Search for the cell housing the specified text and yield its (X, Y) center coordinate. 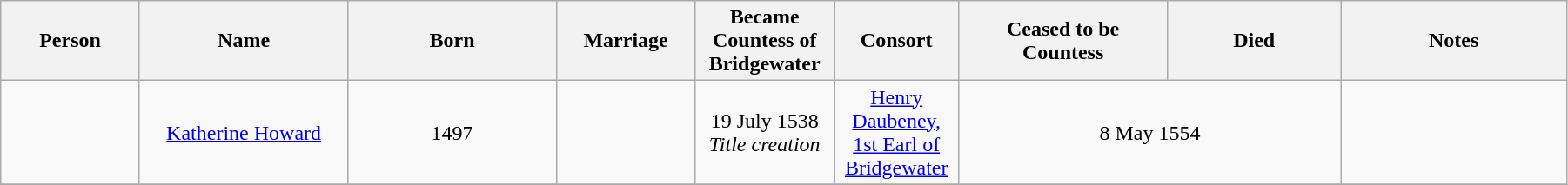
Katherine Howard (244, 132)
Person (70, 41)
19 July 1538 Title creation (765, 132)
Name (244, 41)
1497 (452, 132)
Henry Daubeney, 1st Earl of Bridgewater (896, 132)
Became Countess of Bridgewater (765, 41)
Died (1254, 41)
Born (452, 41)
Consort (896, 41)
8 May 1554 (1150, 132)
Notes (1454, 41)
Marriage (626, 41)
Ceased to be Countess (1063, 41)
